Search for the cell housing the specified text and yield its [x, y] center coordinate. 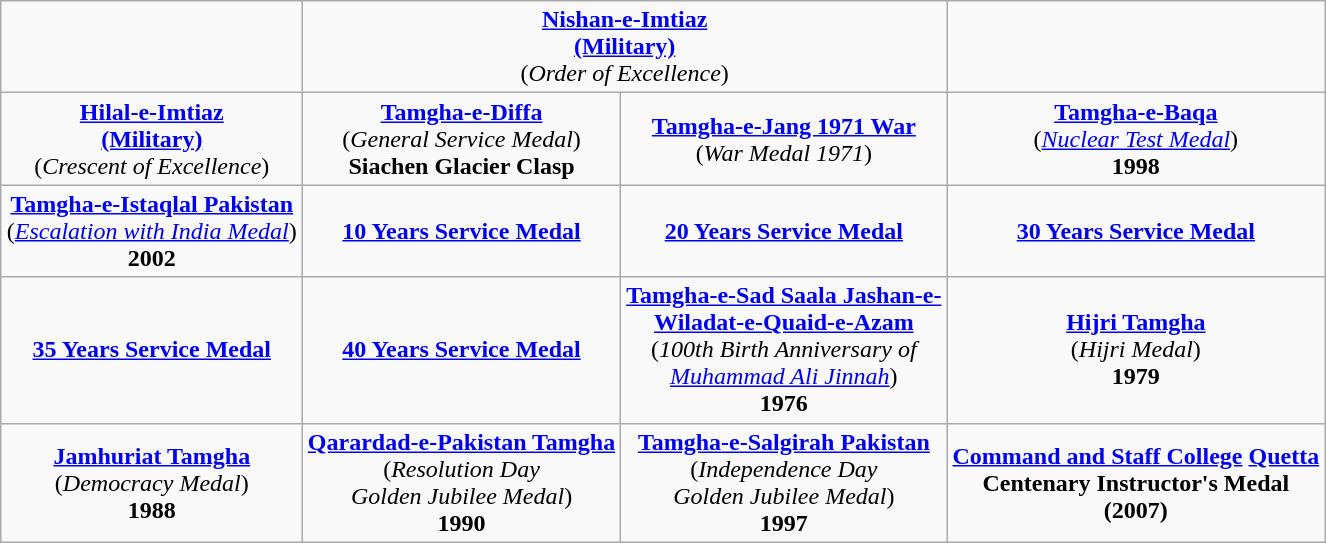
Qarardad-e-Pakistan Tamgha(Resolution DayGolden Jubilee Medal)1990 [461, 482]
Hilal-e-Imtiaz(Military)(Crescent of Excellence) [152, 139]
Tamgha-e-Sad Saala Jashan-e-Wiladat-e-Quaid-e-Azam(100th Birth Anniversary ofMuhammad Ali Jinnah)1976 [784, 350]
Command and Staff College QuettaCentenary Instructor's Medal(2007) [1136, 482]
Tamgha-e-Salgirah Pakistan(Independence DayGolden Jubilee Medal)1997 [784, 482]
10 Years Service Medal [461, 231]
Nishan-e-Imtiaz(Military)(Order of Excellence) [624, 47]
Tamgha-e-Jang 1971 War(War Medal 1971) [784, 139]
Tamgha-e-Diffa(General Service Medal)Siachen Glacier Clasp [461, 139]
40 Years Service Medal [461, 350]
20 Years Service Medal [784, 231]
35 Years Service Medal [152, 350]
30 Years Service Medal [1136, 231]
Hijri Tamgha(Hijri Medal)1979 [1136, 350]
Jamhuriat Tamgha(Democracy Medal)1988 [152, 482]
Tamgha-e-Baqa(Nuclear Test Medal)1998 [1136, 139]
Tamgha-e-Istaqlal Pakistan(Escalation with India Medal)2002 [152, 231]
